Locate the cell with the specified text and output its [X, Y] center coordinate. 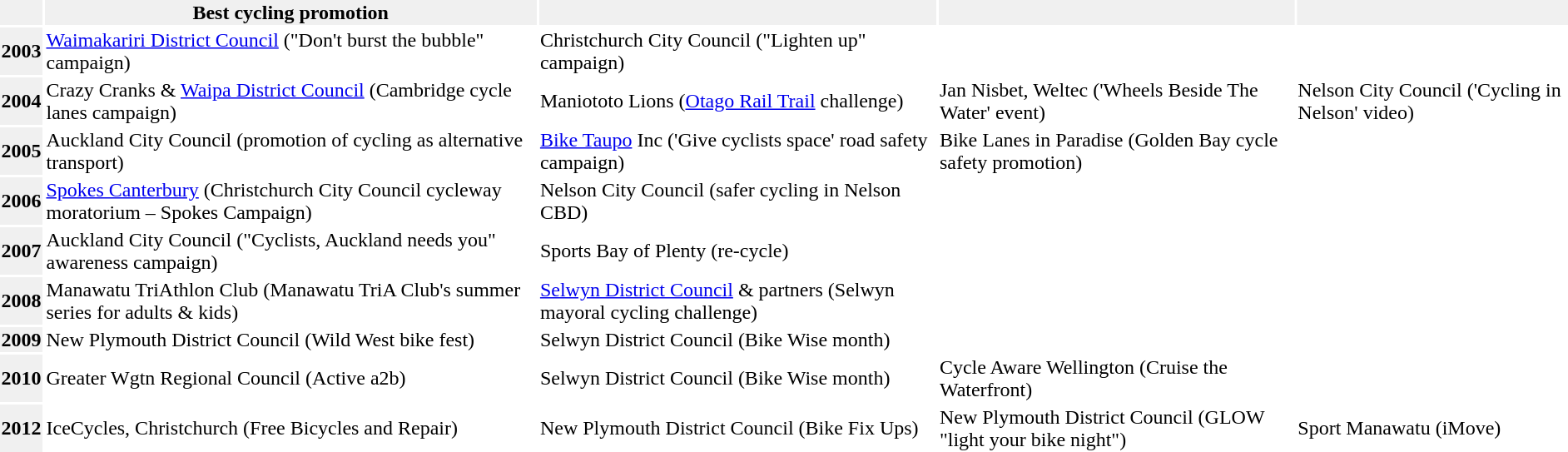
Auckland City Council (promotion of cycling as alternative transport) [290, 151]
New Plymouth District Council (Wild West bike fest) [290, 340]
Auckland City Council ("Cyclists, Auckland needs you" awareness campaign) [290, 251]
Greater Wgtn Regional Council (Active a2b) [290, 378]
Maniototo Lions (Otago Rail Trail challenge) [737, 102]
New Plymouth District Council (GLOW "light your bike night") [1115, 428]
Sport Manawatu (iMove) [1432, 428]
Cycle Aware Wellington (Cruise the Waterfront) [1115, 378]
Nelson City Council (safer cycling in Nelson CBD) [737, 201]
2003 [22, 52]
Crazy Cranks & Waipa District Council (Cambridge cycle lanes campaign) [290, 102]
2012 [22, 428]
Bike Lanes in Paradise (Golden Bay cycle safety promotion) [1115, 151]
New Plymouth District Council (Bike Fix Ups) [737, 428]
Christchurch City Council ("Lighten up" campaign) [737, 52]
Spokes Canterbury (Christchurch City Council cycleway moratorium – Spokes Campaign) [290, 201]
Manawatu TriAthlon Club (Manawatu TriA Club's summer series for adults & kids) [290, 301]
2008 [22, 301]
Best cycling promotion [290, 12]
Sports Bay of Plenty (re-cycle) [737, 251]
Selwyn District Council & partners (Selwyn mayoral cycling challenge) [737, 301]
2007 [22, 251]
Bike Taupo Inc ('Give cyclists space' road safety campaign) [737, 151]
2006 [22, 201]
2009 [22, 340]
2010 [22, 378]
2005 [22, 151]
2004 [22, 102]
Waimakariri District Council ("Don't burst the bubble" campaign) [290, 52]
IceCycles, Christchurch (Free Bicycles and Repair) [290, 428]
Nelson City Council ('Cycling in Nelson' video) [1432, 102]
Jan Nisbet, Weltec ('Wheels Beside The Water' event) [1115, 102]
